Find where the given text appears and provide that cell's center as (X, Y) coordinate. 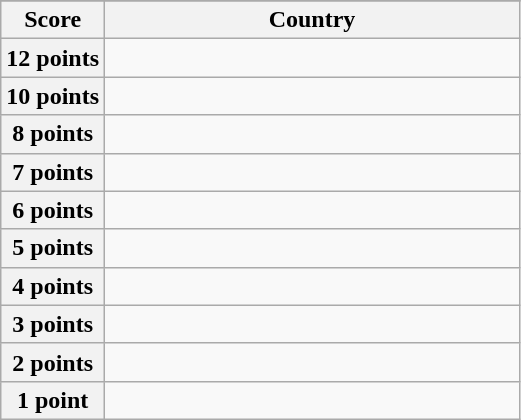
4 points (53, 286)
1 point (53, 400)
Country (312, 20)
3 points (53, 324)
5 points (53, 248)
12 points (53, 58)
8 points (53, 134)
7 points (53, 172)
Score (53, 20)
10 points (53, 96)
6 points (53, 210)
2 points (53, 362)
